Output the [x, y] coordinate of the center of the cell containing the given text.  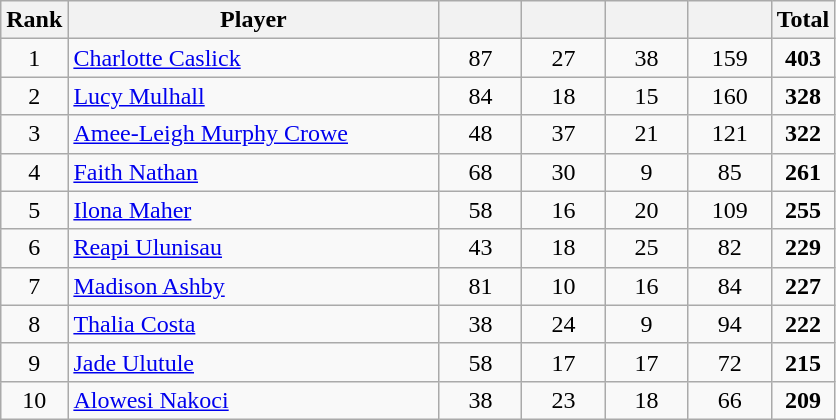
215 [803, 362]
222 [803, 324]
72 [730, 362]
6 [34, 248]
Player [254, 20]
209 [803, 400]
Charlotte Caslick [254, 58]
255 [803, 210]
2 [34, 96]
Amee-Leigh Murphy Crowe [254, 134]
25 [646, 248]
15 [646, 96]
229 [803, 248]
322 [803, 134]
81 [480, 286]
8 [34, 324]
48 [480, 134]
4 [34, 172]
37 [564, 134]
87 [480, 58]
160 [730, 96]
3 [34, 134]
20 [646, 210]
24 [564, 324]
94 [730, 324]
Reapi Ulunisau [254, 248]
82 [730, 248]
27 [564, 58]
21 [646, 134]
23 [564, 400]
159 [730, 58]
5 [34, 210]
85 [730, 172]
7 [34, 286]
66 [730, 400]
Madison Ashby [254, 286]
30 [564, 172]
261 [803, 172]
109 [730, 210]
1 [34, 58]
227 [803, 286]
Total [803, 20]
Thalia Costa [254, 324]
Jade Ulutule [254, 362]
68 [480, 172]
Lucy Mulhall [254, 96]
121 [730, 134]
403 [803, 58]
Ilona Maher [254, 210]
Alowesi Nakoci [254, 400]
Faith Nathan [254, 172]
43 [480, 248]
328 [803, 96]
Rank [34, 20]
